Find where the given text appears and provide that cell's center as (x, y) coordinate. 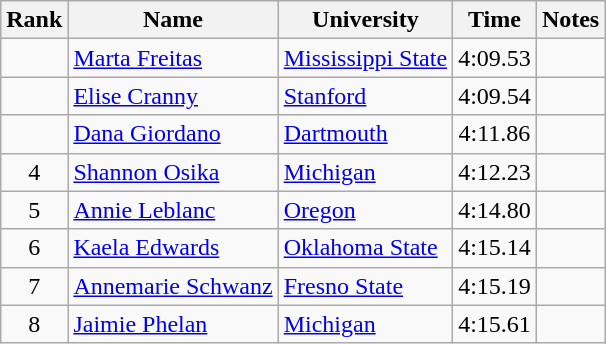
Rank (34, 20)
Stanford (365, 96)
Dartmouth (365, 134)
Fresno State (365, 286)
4 (34, 172)
4:15.61 (495, 324)
Oregon (365, 210)
Jaimie Phelan (173, 324)
Mississippi State (365, 58)
Annemarie Schwanz (173, 286)
Elise Cranny (173, 96)
Annie Leblanc (173, 210)
8 (34, 324)
Oklahoma State (365, 248)
4:09.54 (495, 96)
4:09.53 (495, 58)
7 (34, 286)
5 (34, 210)
Time (495, 20)
4:15.19 (495, 286)
Name (173, 20)
University (365, 20)
4:12.23 (495, 172)
4:11.86 (495, 134)
6 (34, 248)
Marta Freitas (173, 58)
Kaela Edwards (173, 248)
Shannon Osika (173, 172)
4:14.80 (495, 210)
Notes (570, 20)
Dana Giordano (173, 134)
4:15.14 (495, 248)
